Provide the [x, y] coordinate of the cell's center where the given text is located.  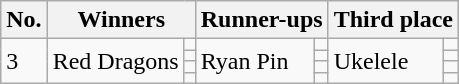
Third place [393, 20]
No. [24, 20]
Winners [121, 20]
3 [24, 61]
Ryan Pin [255, 61]
Runner-ups [262, 20]
Ukelele [386, 61]
Red Dragons [116, 61]
